Pinpoint the cell where the given text exists, returning its [x, y] midpoint coordinate. 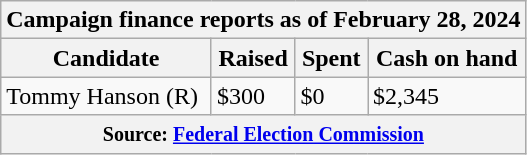
$300 [253, 96]
Candidate [106, 58]
Cash on hand [448, 58]
Raised [253, 58]
$0 [331, 96]
Spent [331, 58]
$2,345 [448, 96]
Campaign finance reports as of February 28, 2024 [264, 20]
Source: Federal Election Commission [264, 134]
Tommy Hanson (R) [106, 96]
